Provide the (X, Y) coordinate of the cell's center where the given text is located.  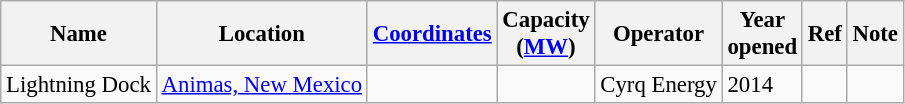
Location (262, 34)
Animas, New Mexico (262, 85)
2014 (762, 85)
Operator (658, 34)
Cyrq Energy (658, 85)
Name (79, 34)
Lightning Dock (79, 85)
Ref (824, 34)
Capacity(MW) (546, 34)
Coordinates (432, 34)
Note (875, 34)
Yearopened (762, 34)
